Identify which cell holds the provided text, then report its (x, y) central coordinate. 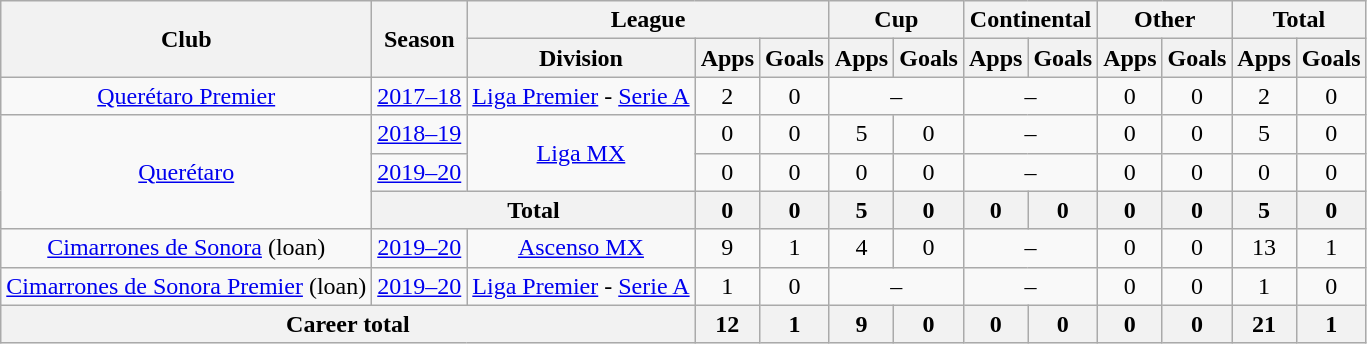
2017–18 (420, 96)
Cimarrones de Sonora Premier (loan) (186, 286)
Liga MX (581, 153)
12 (727, 324)
21 (1264, 324)
Cup (896, 20)
Continental (1030, 20)
Career total (348, 324)
4 (861, 248)
League (648, 20)
Querétaro Premier (186, 96)
Other (1165, 20)
Cimarrones de Sonora (loan) (186, 248)
Season (420, 39)
Querétaro (186, 172)
Club (186, 39)
Ascenso MX (581, 248)
13 (1264, 248)
2018–19 (420, 134)
Division (581, 58)
